Search for the cell housing the specified text and yield its (X, Y) center coordinate. 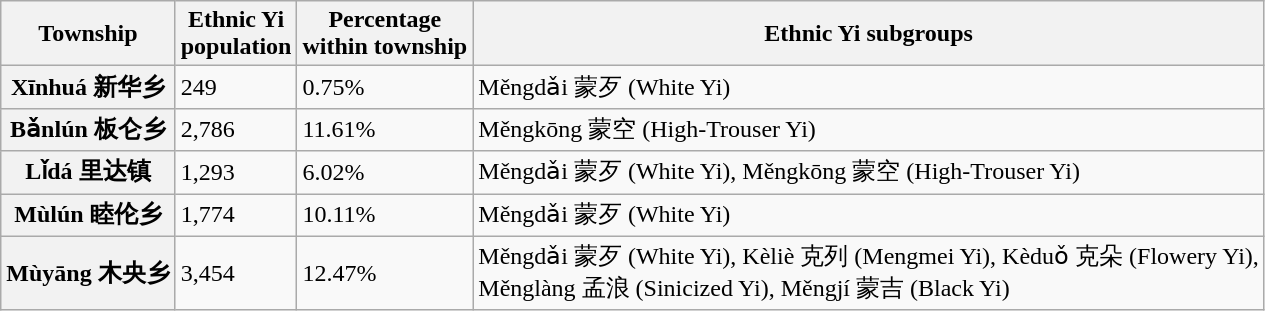
2,786 (236, 130)
Ethnic Yi population (236, 34)
Lǐdá 里达镇 (88, 172)
1,774 (236, 216)
0.75% (385, 88)
10.11% (385, 216)
12.47% (385, 273)
Mùlún 睦伦乡 (88, 216)
Měngdǎi 蒙歹 (White Yi), Kèliè 克列 (Mengmei Yi), Kèduǒ 克朵 (Flowery Yi), Měnglàng 孟浪 (Sinicized Yi), Měngjí 蒙吉 (Black Yi) (869, 273)
249 (236, 88)
Xīnhuá 新华乡 (88, 88)
Bǎnlún 板仑乡 (88, 130)
6.02% (385, 172)
Mùyāng 木央乡 (88, 273)
Měngdǎi 蒙歹 (White Yi), Měngkōng 蒙空 (High-Trouser Yi) (869, 172)
Ethnic Yi subgroups (869, 34)
Percentage within township (385, 34)
Township (88, 34)
3,454 (236, 273)
1,293 (236, 172)
Měngkōng 蒙空 (High-Trouser Yi) (869, 130)
11.61% (385, 130)
